Scan for the cell matching the given text and deliver its (X, Y) coordinate at center. 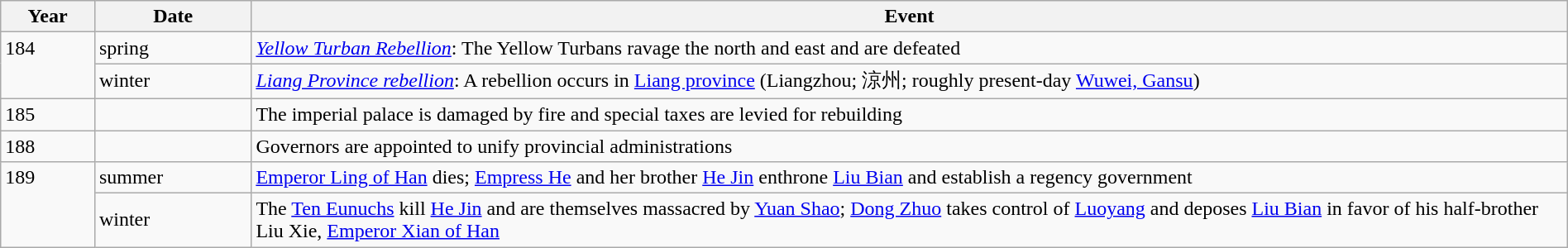
Event (910, 17)
The imperial palace is damaged by fire and special taxes are levied for rebuilding (910, 114)
184 (48, 66)
Governors are appointed to unify provincial administrations (910, 146)
summer (172, 178)
185 (48, 114)
188 (48, 146)
Liang Province rebellion: A rebellion occurs in Liang province (Liangzhou; 涼州; roughly present-day Wuwei, Gansu) (910, 81)
Yellow Turban Rebellion: The Yellow Turbans ravage the north and east and are defeated (910, 48)
spring (172, 48)
Emperor Ling of Han dies; Empress He and her brother He Jin enthrone Liu Bian and establish a regency government (910, 178)
Year (48, 17)
Date (172, 17)
189 (48, 205)
